Search for the cell housing the specified text and yield its [x, y] center coordinate. 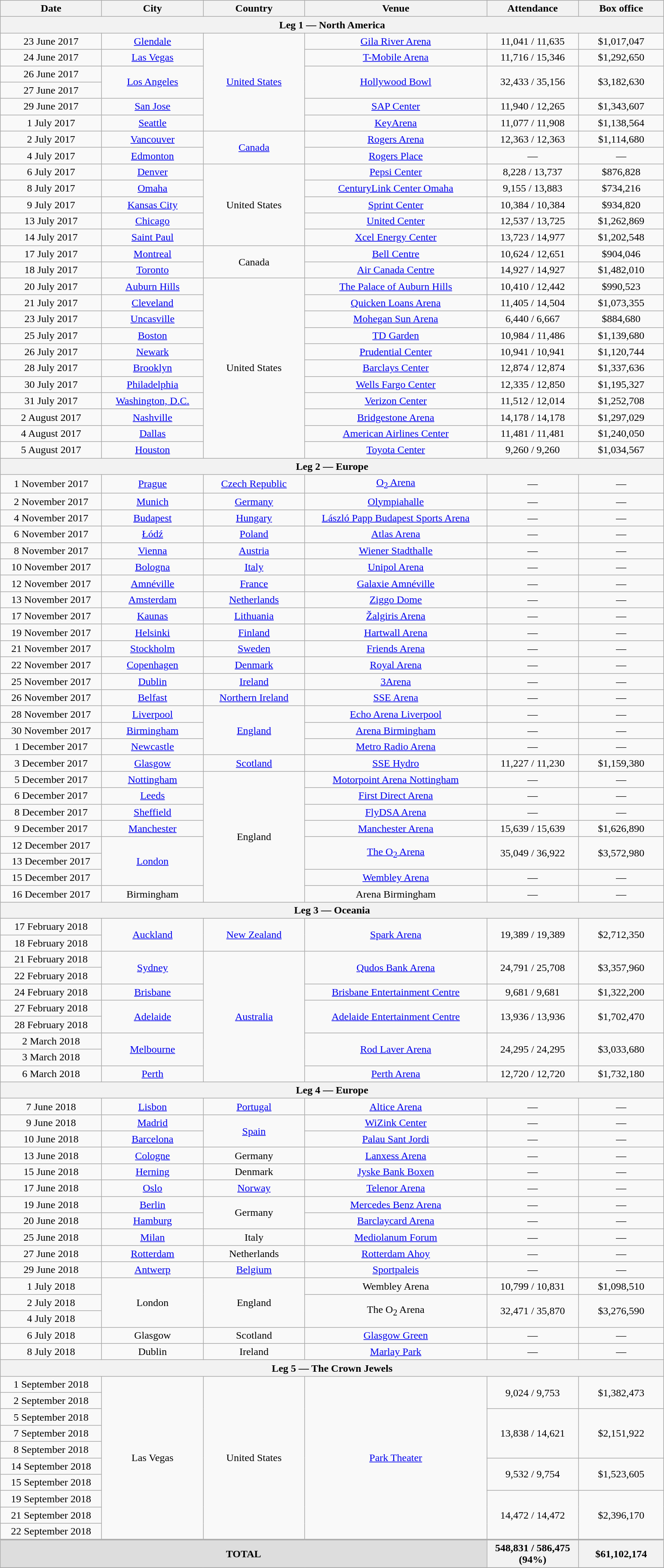
Liverpool [153, 714]
Olympiahalle [396, 502]
$3,357,960 [621, 968]
FlyDSA Arena [396, 812]
32,471 / 35,870 [532, 1311]
4 November 2017 [51, 518]
19 September 2018 [51, 1499]
2 July 2018 [51, 1303]
Park Theater [396, 1458]
Lithuania [254, 616]
T-Mobile Arena [396, 58]
Air Canada Centre [396, 270]
$2,712,350 [621, 935]
10,410 / 12,442 [532, 286]
21 July 2017 [51, 303]
18 February 2018 [51, 943]
13 December 2017 [51, 861]
9,532 / 9,754 [532, 1474]
$1,482,010 [621, 270]
$904,046 [621, 254]
Newark [153, 352]
9 December 2017 [51, 828]
9,155 / 13,883 [532, 188]
11,512 / 12,014 [532, 401]
5 August 2017 [51, 450]
Omaha [153, 188]
Pepsi Center [396, 172]
$1,139,680 [621, 335]
KeyArena [396, 123]
Mediolanum Forum [396, 1237]
6 July 2017 [51, 172]
Leg 1 — North America [332, 25]
8 November 2017 [51, 551]
27 June 2017 [51, 90]
$2,151,922 [621, 1433]
American Airlines Center [396, 433]
20 June 2018 [51, 1221]
Motorpoint Arena Nottingham [396, 779]
5 September 2018 [51, 1417]
12,720 / 12,720 [532, 1074]
11,077 / 11,908 [532, 123]
Spark Arena [396, 935]
19 June 2018 [51, 1205]
Budapest [153, 518]
12 December 2017 [51, 845]
Belfast [153, 698]
Adelaide Entertainment Centre [396, 1017]
17 June 2018 [51, 1188]
SSE Hydro [396, 763]
Northern Ireland [254, 698]
2 March 2018 [51, 1041]
Cleveland [153, 303]
2 September 2018 [51, 1401]
25 June 2018 [51, 1237]
6 November 2017 [51, 534]
8 July 2017 [51, 188]
30 July 2017 [51, 384]
12,335 / 12,850 [532, 384]
24,791 / 25,708 [532, 968]
Amsterdam [153, 600]
Barcelona [153, 1139]
Leg 2 — Europe [332, 466]
László Papp Budapest Sports Arena [396, 518]
Edmonton [153, 155]
Leg 4 — Europe [332, 1090]
Metro Radio Arena [396, 747]
14 July 2017 [51, 237]
21 September 2018 [51, 1515]
$1,382,473 [621, 1392]
13,723 / 14,977 [532, 237]
548,831 / 586,475 (94%) [532, 1554]
Finland [254, 632]
Telenor Arena [396, 1188]
12,537 / 13,725 [532, 221]
$990,523 [621, 286]
8 December 2017 [51, 812]
Oslo [153, 1188]
Norway [254, 1188]
Sweden [254, 649]
14,927 / 14,927 [532, 270]
O2 Arena [396, 484]
10,984 / 11,486 [532, 335]
15 June 2018 [51, 1172]
17 July 2017 [51, 254]
Mohegan Sun Arena [396, 319]
6,440 / 6,667 [532, 319]
Lanxess Arena [396, 1155]
Žalgiris Arena [396, 616]
Łódź [153, 534]
23 June 2017 [51, 41]
Leg 3 — Oceania [332, 910]
15,639 / 15,639 [532, 828]
Australia [254, 1017]
$1,702,470 [621, 1017]
2 August 2017 [51, 417]
13 June 2018 [51, 1155]
$1,343,607 [621, 107]
Melbourne [153, 1049]
$3,572,980 [621, 853]
SAP Center [396, 107]
$1,098,510 [621, 1286]
17 February 2018 [51, 927]
$1,159,380 [621, 763]
25 July 2017 [51, 335]
Montreal [153, 254]
Hungary [254, 518]
28 February 2018 [51, 1025]
Seattle [153, 123]
$1,297,029 [621, 417]
Palau Sant Jordi [396, 1139]
7 September 2018 [51, 1433]
Czech Republic [254, 484]
Auburn Hills [153, 286]
Philadelphia [153, 384]
Rogers Arena [396, 139]
11,041 / 11,635 [532, 41]
Prudential Center [396, 352]
Kaunas [153, 616]
26 November 2017 [51, 698]
Sprint Center [396, 205]
Qudos Bank Arena [396, 968]
4 July 2017 [51, 155]
Gila River Arena [396, 41]
Milan [153, 1237]
27 February 2018 [51, 1008]
Brisbane [153, 992]
8,228 / 13,737 [532, 172]
3Arena [396, 682]
Leeds [153, 796]
5 December 2017 [51, 779]
22 February 2018 [51, 976]
20 July 2017 [51, 286]
Antwerp [153, 1270]
14 September 2018 [51, 1466]
1 July 2017 [51, 123]
The Palace of Auburn Hills [396, 286]
Herning [153, 1172]
Bologna [153, 567]
17 November 2017 [51, 616]
Saint Paul [153, 237]
11,481 / 11,481 [532, 433]
13 November 2017 [51, 600]
$3,033,680 [621, 1049]
$1,034,567 [621, 450]
11,405 / 14,504 [532, 303]
2 July 2017 [51, 139]
Copenhagen [153, 665]
CenturyLink Center Omaha [396, 188]
29 June 2018 [51, 1270]
San Jose [153, 107]
Adelaide [153, 1017]
$1,240,050 [621, 433]
12,874 / 12,874 [532, 368]
Nashville [153, 417]
Hamburg [153, 1221]
Brooklyn [153, 368]
1 November 2017 [51, 484]
$3,182,630 [621, 82]
9,024 / 9,753 [532, 1392]
Wells Fargo Center [396, 384]
Manchester Arena [396, 828]
Houston [153, 450]
11,227 / 11,230 [532, 763]
$1,202,548 [621, 237]
3 March 2018 [51, 1057]
32,433 / 35,156 [532, 82]
Wiener Stadthalle [396, 551]
Manchester [153, 828]
11,716 / 15,346 [532, 58]
First Direct Arena [396, 796]
Vancouver [153, 139]
7 June 2018 [51, 1106]
1 July 2018 [51, 1286]
Vienna [153, 551]
$1,138,564 [621, 123]
Sheffield [153, 812]
23 July 2017 [51, 319]
Leg 5 — The Crown Jewels [332, 1368]
10 June 2018 [51, 1139]
Mercedes Benz Arena [396, 1205]
12 November 2017 [51, 583]
16 December 2017 [51, 894]
Toronto [153, 270]
$1,292,650 [621, 58]
1 September 2018 [51, 1384]
Hartwall Arena [396, 632]
$876,828 [621, 172]
Jyske Bank Boxen [396, 1172]
Uncasville [153, 319]
30 November 2017 [51, 731]
10,384 / 10,384 [532, 205]
Galaxie Amnéville [396, 583]
Ziggo Dome [396, 600]
$1,322,200 [621, 992]
Poland [254, 534]
Sportpaleis [396, 1270]
$1,073,355 [621, 303]
Berlin [153, 1205]
Bridgestone Arena [396, 417]
Munich [153, 502]
Washington, D.C. [153, 401]
Echo Arena Liverpool [396, 714]
9 June 2018 [51, 1123]
$1,262,869 [621, 221]
22 September 2018 [51, 1531]
31 July 2017 [51, 401]
Rogers Place [396, 155]
$1,626,890 [621, 828]
Rotterdam Ahoy [396, 1254]
27 June 2018 [51, 1254]
$1,252,708 [621, 401]
$884,680 [621, 319]
21 November 2017 [51, 649]
Box office [621, 9]
14,472 / 14,472 [532, 1515]
28 November 2017 [51, 714]
29 June 2017 [51, 107]
14,178 / 14,178 [532, 417]
Atlas Arena [396, 534]
24 June 2017 [51, 58]
TD Garden [396, 335]
Country [254, 9]
9,681 / 9,681 [532, 992]
Toyota Center [396, 450]
8 September 2018 [51, 1450]
Chicago [153, 221]
Friends Arena [396, 649]
$61,102,174 [621, 1554]
26 June 2017 [51, 74]
$734,216 [621, 188]
$3,276,590 [621, 1311]
$1,114,680 [621, 139]
28 July 2017 [51, 368]
10,941 / 10,941 [532, 352]
Newcastle [153, 747]
19 November 2017 [51, 632]
$1,732,180 [621, 1074]
New Zealand [254, 935]
TOTAL [244, 1554]
2 November 2017 [51, 502]
Date [51, 9]
22 November 2017 [51, 665]
$1,120,744 [621, 352]
Dallas [153, 433]
10,624 / 12,651 [532, 254]
Quicken Loans Arena [396, 303]
Xcel Energy Center [396, 237]
1 December 2017 [51, 747]
$1,337,636 [621, 368]
10,799 / 10,831 [532, 1286]
8 July 2018 [51, 1352]
Barclaycard Arena [396, 1221]
Austria [254, 551]
9,260 / 9,260 [532, 450]
13 July 2017 [51, 221]
15 December 2017 [51, 877]
SSE Arena [396, 698]
15 September 2018 [51, 1483]
4 July 2018 [51, 1319]
Altice Arena [396, 1106]
Glasgow Green [396, 1335]
9 July 2017 [51, 205]
26 July 2017 [51, 352]
6 December 2017 [51, 796]
Barclays Center [396, 368]
$1,195,327 [621, 384]
Glendale [153, 41]
Boston [153, 335]
Belgium [254, 1270]
Prague [153, 484]
City [153, 9]
Kansas City [153, 205]
4 August 2017 [51, 433]
Attendance [532, 9]
18 July 2017 [51, 270]
3 December 2017 [51, 763]
$1,523,605 [621, 1474]
Denver [153, 172]
Hollywood Bowl [396, 82]
Brisbane Entertainment Centre [396, 992]
13,838 / 14,621 [532, 1433]
Unipol Arena [396, 567]
Helsinki [153, 632]
Stockholm [153, 649]
Los Angeles [153, 82]
Perth [153, 1074]
35,049 / 36,922 [532, 853]
Perth Arena [396, 1074]
$934,820 [621, 205]
Lisbon [153, 1106]
12,363 / 12,363 [532, 139]
Nottingham [153, 779]
$2,396,170 [621, 1515]
Madrid [153, 1123]
24 February 2018 [51, 992]
WiZink Center [396, 1123]
Rod Laver Arena [396, 1049]
Spain [254, 1131]
Venue [396, 9]
Bell Centre [396, 254]
Marlay Park [396, 1352]
21 February 2018 [51, 959]
France [254, 583]
Rotterdam [153, 1254]
Royal Arena [396, 665]
Cologne [153, 1155]
Amnéville [153, 583]
Sydney [153, 968]
24,295 / 24,295 [532, 1049]
13,936 / 13,936 [532, 1017]
6 March 2018 [51, 1074]
Portugal [254, 1106]
Auckland [153, 935]
19,389 / 19,389 [532, 935]
Verizon Center [396, 401]
$1,017,047 [621, 41]
11,940 / 12,265 [532, 107]
6 July 2018 [51, 1335]
25 November 2017 [51, 682]
United Center [396, 221]
10 November 2017 [51, 567]
